Return the [x, y] coordinate for the center point of the cell that contains the specified text.  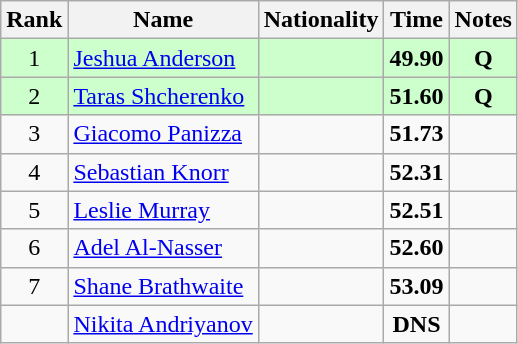
7 [34, 286]
Giacomo Panizza [163, 134]
3 [34, 134]
4 [34, 172]
Name [163, 20]
52.31 [416, 172]
Adel Al-Nasser [163, 248]
Jeshua Anderson [163, 58]
Shane Brathwaite [163, 286]
49.90 [416, 58]
DNS [416, 324]
Nationality [321, 20]
Rank [34, 20]
Notes [483, 20]
Leslie Murray [163, 210]
5 [34, 210]
Sebastian Knorr [163, 172]
Taras Shcherenko [163, 96]
52.60 [416, 248]
2 [34, 96]
1 [34, 58]
Nikita Andriyanov [163, 324]
51.73 [416, 134]
51.60 [416, 96]
52.51 [416, 210]
6 [34, 248]
Time [416, 20]
53.09 [416, 286]
